Capture the cell that displays the provided text and extract its [X, Y] central coordinate. 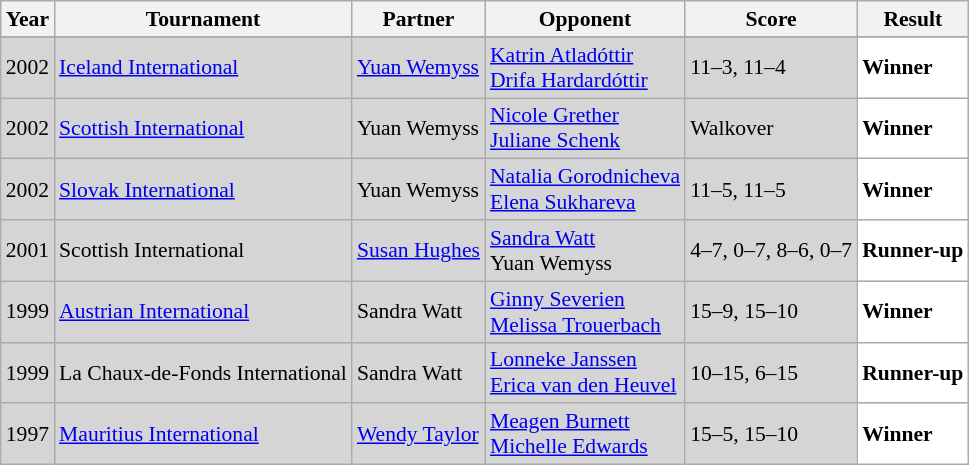
4–7, 0–7, 8–6, 0–7 [771, 250]
Opponent [585, 19]
15–9, 15–10 [771, 312]
Partner [418, 19]
Sandra Watt Yuan Wemyss [585, 250]
Slovak International [203, 190]
11–5, 11–5 [771, 190]
Score [771, 19]
11–3, 11–4 [771, 68]
Katrin Atladóttir Drifa Hardardóttir [585, 68]
2001 [28, 250]
Ginny Severien Melissa Trouerbach [585, 312]
Iceland International [203, 68]
Nicole Grether Juliane Schenk [585, 128]
Austrian International [203, 312]
Meagen Burnett Michelle Edwards [585, 434]
Tournament [203, 19]
Year [28, 19]
Susan Hughes [418, 250]
Result [912, 19]
1997 [28, 434]
Natalia Gorodnicheva Elena Sukhareva [585, 190]
10–15, 6–15 [771, 372]
La Chaux-de-Fonds International [203, 372]
15–5, 15–10 [771, 434]
Lonneke Janssen Erica van den Heuvel [585, 372]
Mauritius International [203, 434]
Wendy Taylor [418, 434]
Walkover [771, 128]
